Search for the cell housing the specified text and yield its (x, y) center coordinate. 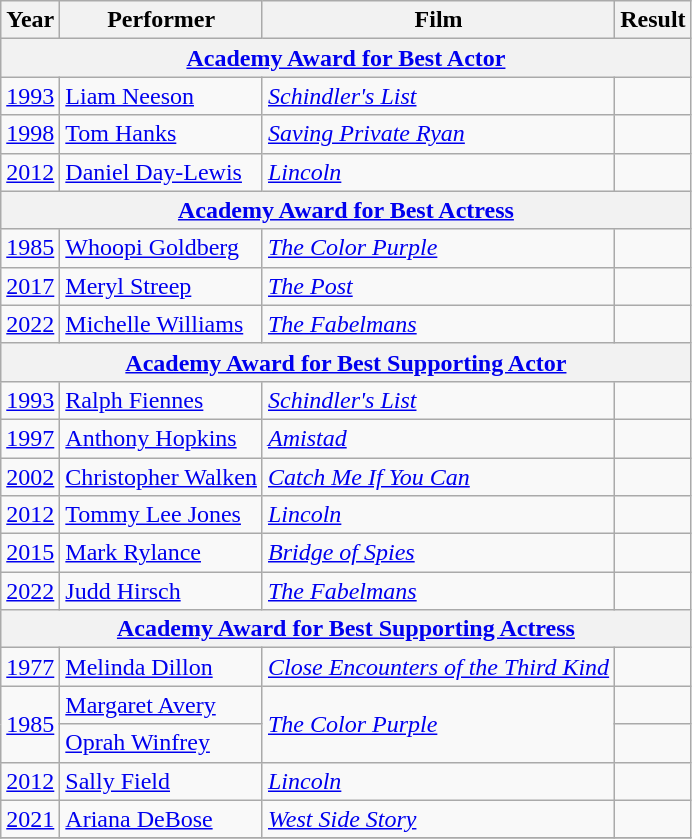
Ralph Fiennes (162, 400)
Meryl Streep (162, 286)
Whoopi Goldberg (162, 248)
1977 (30, 667)
Melinda Dillon (162, 667)
Tommy Lee Jones (162, 515)
Close Encounters of the Third Kind (438, 667)
Mark Rylance (162, 553)
Ariana DeBose (162, 819)
West Side Story (438, 819)
Michelle Williams (162, 324)
Oprah Winfrey (162, 743)
Bridge of Spies (438, 553)
Daniel Day-Lewis (162, 172)
Liam Neeson (162, 96)
Result (653, 20)
Catch Me If You Can (438, 477)
Margaret Avery (162, 705)
Academy Award for Best Actor (346, 58)
Saving Private Ryan (438, 134)
Judd Hirsch (162, 591)
Film (438, 20)
1998 (30, 134)
2017 (30, 286)
The Post (438, 286)
2002 (30, 477)
Sally Field (162, 781)
Academy Award for Best Supporting Actress (346, 629)
Christopher Walken (162, 477)
Academy Award for Best Supporting Actor (346, 362)
Tom Hanks (162, 134)
1997 (30, 438)
Academy Award for Best Actress (346, 210)
Performer (162, 20)
Anthony Hopkins (162, 438)
Amistad (438, 438)
2015 (30, 553)
2021 (30, 819)
Year (30, 20)
